Search for the cell housing the specified text and yield its (X, Y) center coordinate. 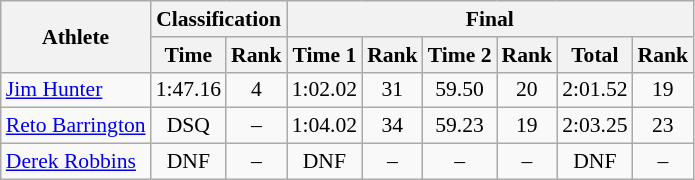
Total (594, 55)
Reto Barrington (76, 126)
59.50 (460, 90)
Final (490, 19)
Derek Robbins (76, 162)
1:04.02 (324, 126)
34 (392, 126)
Time (188, 55)
20 (528, 90)
Jim Hunter (76, 90)
1:02.02 (324, 90)
2:03.25 (594, 126)
59.23 (460, 126)
2:01.52 (594, 90)
Classification (219, 19)
Time 2 (460, 55)
Time 1 (324, 55)
DSQ (188, 126)
1:47.16 (188, 90)
23 (664, 126)
Athlete (76, 36)
4 (256, 90)
31 (392, 90)
